Output the (x, y) coordinate of the center of the cell containing the given text.  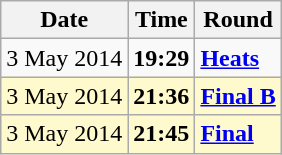
Heats (238, 58)
Final B (238, 96)
Time (162, 20)
21:45 (162, 134)
19:29 (162, 58)
21:36 (162, 96)
Date (64, 20)
Round (238, 20)
Final (238, 134)
